Determine the (x, y) coordinate at the center of the cell enclosing the given text.  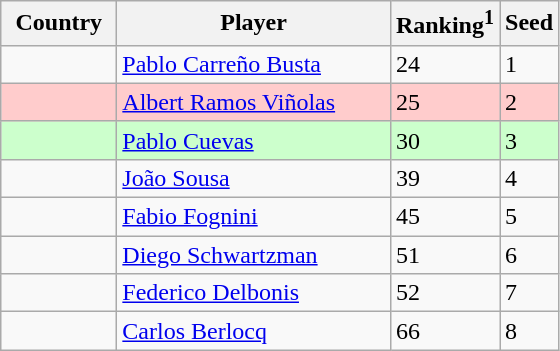
30 (444, 140)
Pablo Carreño Busta (254, 64)
Federico Delbonis (254, 293)
39 (444, 178)
3 (530, 140)
Carlos Berlocq (254, 331)
1 (530, 64)
2 (530, 102)
Player (254, 24)
8 (530, 331)
6 (530, 255)
51 (444, 255)
João Sousa (254, 178)
7 (530, 293)
Pablo Cuevas (254, 140)
52 (444, 293)
5 (530, 217)
Albert Ramos Viñolas (254, 102)
25 (444, 102)
4 (530, 178)
Seed (530, 24)
Diego Schwartzman (254, 255)
Country (59, 24)
24 (444, 64)
66 (444, 331)
Ranking1 (444, 24)
45 (444, 217)
Fabio Fognini (254, 217)
